Determine the (X, Y) coordinate at the center of the cell enclosing the given text.  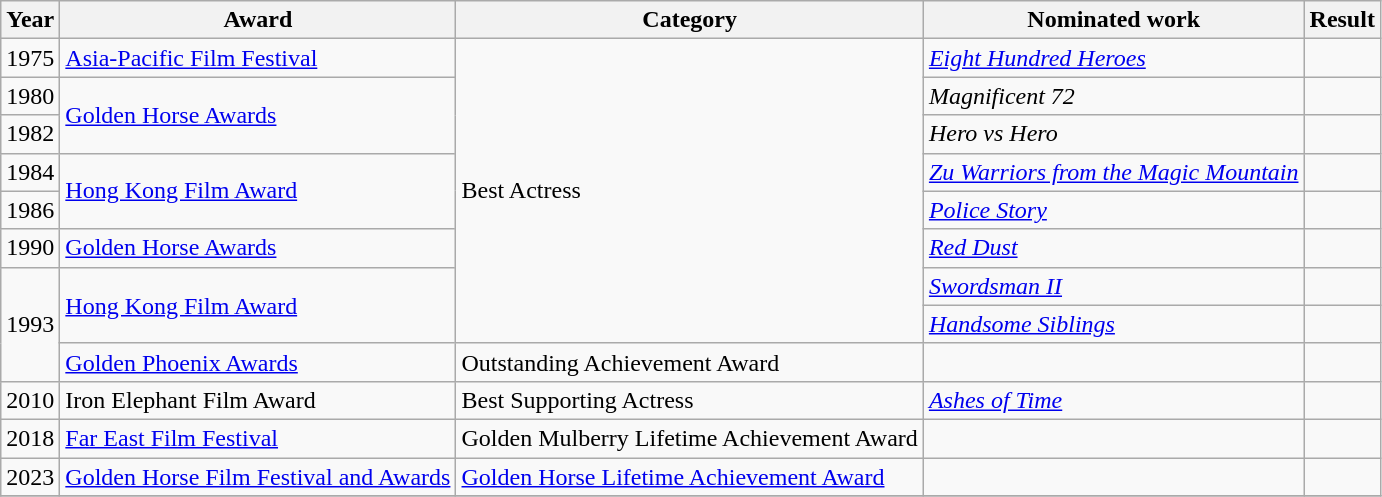
2023 (30, 477)
Far East Film Festival (258, 438)
Swordsman II (1114, 286)
Police Story (1114, 210)
1975 (30, 58)
1993 (30, 324)
Iron Elephant Film Award (258, 400)
Golden Phoenix Awards (258, 362)
Result (1342, 20)
Hero vs Hero (1114, 134)
Outstanding Achievement Award (690, 362)
Award (258, 20)
Ashes of Time (1114, 400)
Handsome Siblings (1114, 324)
2018 (30, 438)
1990 (30, 248)
Nominated work (1114, 20)
1984 (30, 172)
1982 (30, 134)
Category (690, 20)
Asia-Pacific Film Festival (258, 58)
Golden Horse Film Festival and Awards (258, 477)
Red Dust (1114, 248)
Magnificent 72 (1114, 96)
Year (30, 20)
Best Actress (690, 191)
1986 (30, 210)
Best Supporting Actress (690, 400)
Golden Horse Lifetime Achievement Award (690, 477)
Eight Hundred Heroes (1114, 58)
1980 (30, 96)
2010 (30, 400)
Zu Warriors from the Magic Mountain (1114, 172)
Golden Mulberry Lifetime Achievement Award (690, 438)
